Capture the cell that displays the provided text and extract its (X, Y) central coordinate. 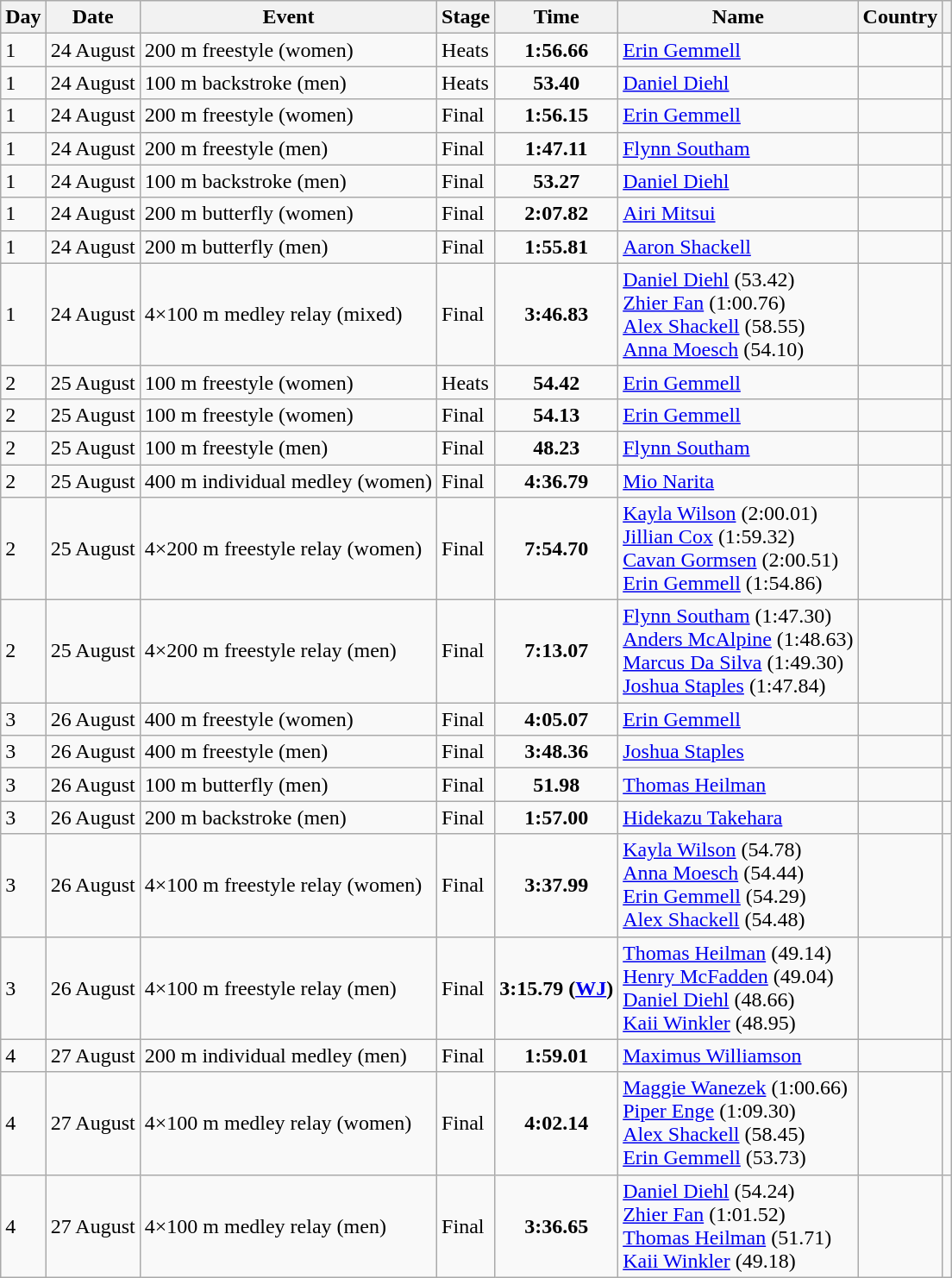
Day (23, 17)
4×100 m freestyle relay (women) (288, 885)
1:57.00 (557, 818)
54.13 (557, 415)
3:48.36 (557, 752)
4:05.07 (557, 719)
Stage (466, 17)
Joshua Staples (738, 752)
100 m butterfly (men) (288, 785)
400 m freestyle (men) (288, 752)
Thomas Heilman (49.14)Henry McFadden (49.04)Daniel Diehl (48.66)Kaii Winkler (48.95) (738, 988)
Name (738, 17)
400 m freestyle (women) (288, 719)
4:02.14 (557, 1123)
3:15.79 (WJ) (557, 988)
Date (93, 17)
200 m butterfly (men) (288, 247)
4×200 m freestyle relay (men) (288, 652)
7:13.07 (557, 652)
400 m individual medley (women) (288, 480)
1:47.11 (557, 148)
200 m butterfly (women) (288, 214)
54.42 (557, 382)
2:07.82 (557, 214)
4×100 m medley relay (mixed) (288, 314)
Aaron Shackell (738, 247)
4×200 m freestyle relay (women) (288, 548)
3:46.83 (557, 314)
Kayla Wilson (54.78)Anna Moesch (54.44)Erin Gemmell (54.29)Alex Shackell (54.48) (738, 885)
4:36.79 (557, 480)
Airi Mitsui (738, 214)
4×100 m freestyle relay (men) (288, 988)
4×100 m medley relay (men) (288, 1226)
1:55.81 (557, 247)
Hidekazu Takehara (738, 818)
53.27 (557, 181)
51.98 (557, 785)
200 m backstroke (men) (288, 818)
Maximus Williamson (738, 1056)
100 m freestyle (men) (288, 448)
Country (900, 17)
7:54.70 (557, 548)
3:37.99 (557, 885)
Event (288, 17)
Kayla Wilson (2:00.01)Jillian Cox (1:59.32)Cavan Gormsen (2:00.51)Erin Gemmell (1:54.86) (738, 548)
4×100 m medley relay (women) (288, 1123)
Daniel Diehl (53.42)Zhier Fan (1:00.76)Alex Shackell (58.55)Anna Moesch (54.10) (738, 314)
200 m individual medley (men) (288, 1056)
Time (557, 17)
200 m freestyle (men) (288, 148)
1:59.01 (557, 1056)
Thomas Heilman (738, 785)
3:36.65 (557, 1226)
1:56.66 (557, 50)
53.40 (557, 83)
48.23 (557, 448)
Mio Narita (738, 480)
1:56.15 (557, 116)
Maggie Wanezek (1:00.66)Piper Enge (1:09.30)Alex Shackell (58.45)Erin Gemmell (53.73) (738, 1123)
Daniel Diehl (54.24)Zhier Fan (1:01.52)Thomas Heilman (51.71)Kaii Winkler (49.18) (738, 1226)
Flynn Southam (1:47.30)Anders McAlpine (1:48.63)Marcus Da Silva (1:49.30)Joshua Staples (1:47.84) (738, 652)
